Scan for the cell matching the given text and deliver its [x, y] coordinate at center. 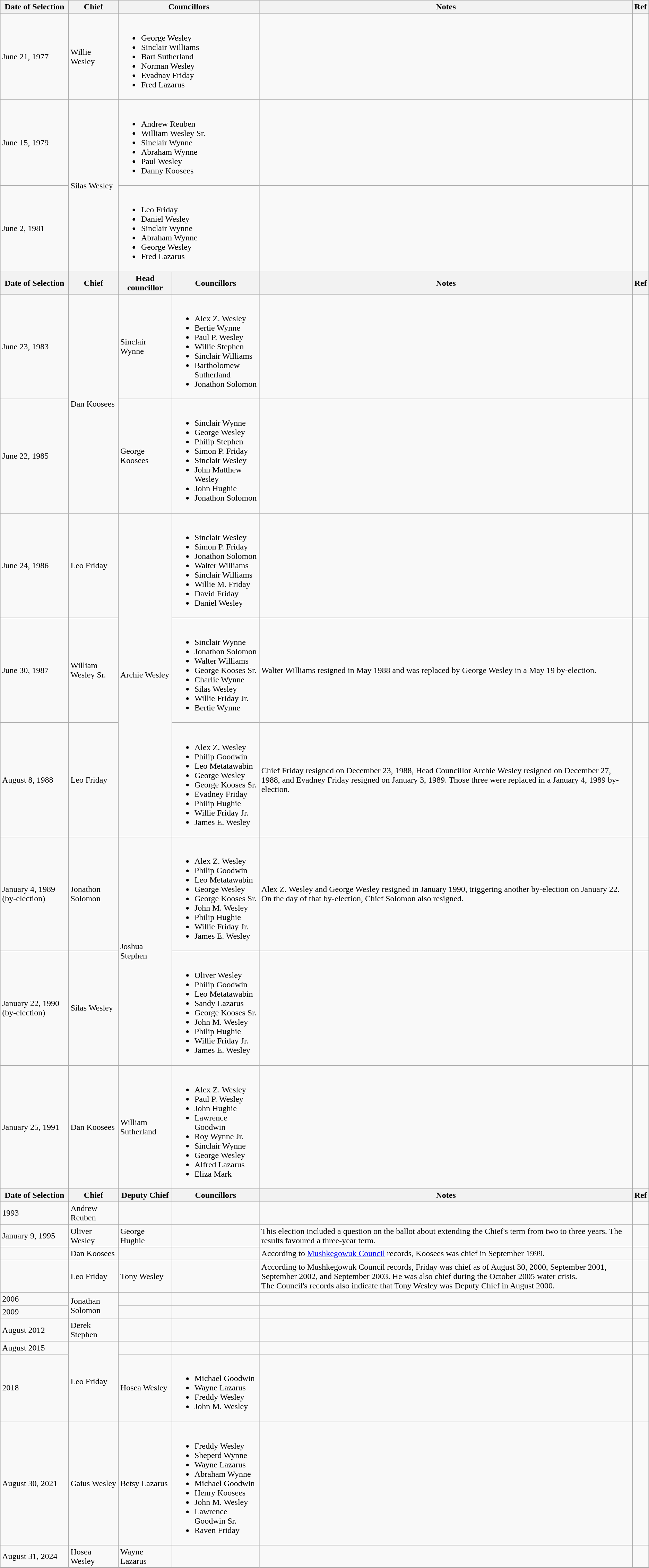
George WesleySinclair WilliamsBart SutherlandNorman WesleyEvadnay FridayFred Lazarus [189, 57]
Alex Z. WesleyPaul P. WesleyJohn HughieLawrence GoodwinRoy Wynne Jr.Sinclair WynneGeorge WesleyAlfred LazarusEliza Mark [216, 1127]
Walter Williams resigned in May 1988 and was replaced by George Wesley in a May 19 by-election. [446, 670]
June 15, 1979 [35, 143]
June 21, 1977 [35, 57]
January 22, 1990 (by-election) [35, 1008]
Andrew ReubenWilliam Wesley Sr.Sinclair WynneAbraham WynnePaul WesleyDanny Koosees [189, 143]
Sinclair WesleySimon P. FridayJonathon SolomonWalter WilliamsSinclair WilliamsWillie M. FridayDavid FridayDaniel Wesley [216, 565]
George Hughie [145, 1236]
This election included a question on the ballot about extending the Chief's term from two to three years. The results favoured a three-year term. [446, 1236]
1993 [35, 1213]
August 30, 2021 [35, 1483]
According to Mushkegowuk Council records, Koosees was chief in September 1999. [446, 1254]
2006 [35, 1299]
2009 [35, 1312]
Willie Wesley [94, 57]
August 31, 2024 [35, 1556]
Archie Wesley [145, 675]
Derek Stephen [94, 1330]
Deputy Chief [145, 1195]
August 2015 [35, 1348]
Sinclair Wynne [145, 347]
Andrew Reuben [94, 1213]
Tony Wesley [145, 1276]
Alex Z. WesleyPhilip GoodwinLeo MetatawabinGeorge WesleyGeorge Kooses Sr.John M. WesleyPhilip HughieWillie Friday Jr.James E. Wesley [216, 894]
Joshua Stephen [145, 951]
Gaius Wesley [94, 1483]
January 9, 1995 [35, 1236]
June 30, 1987 [35, 670]
June 2, 1981 [35, 229]
2018 [35, 1388]
June 23, 1983 [35, 347]
William Wesley Sr. [94, 670]
Oliver Wesley [94, 1236]
Oliver WesleyPhilip GoodwinLeo MetatawabinSandy LazarusGeorge Kooses Sr.John M. WesleyPhilip HughieWillie Friday Jr.James E. Wesley [216, 1008]
Sinclair WynneGeorge WesleyPhilip StephenSimon P. FridaySinclair WesleyJohn Matthew WesleyJohn HughieJonathon Solomon [216, 456]
Betsy Lazarus [145, 1483]
August 2012 [35, 1330]
Michael GoodwinWayne LazarusFreddy WesleyJohn M. Wesley [216, 1388]
January 4, 1989 (by-election) [35, 894]
Wayne Lazarus [145, 1556]
Jonathon Solomon [94, 894]
January 25, 1991 [35, 1127]
Freddy WesleySheperd WynneWayne LazarusAbraham WynneMichael GoodwinHenry KooseesJohn M. WesleyLawrence Goodwin Sr.Raven Friday [216, 1483]
June 24, 1986 [35, 565]
Alex Z. WesleyPhilip GoodwinLeo MetatawabinGeorge WesleyGeorge Kooses Sr.Evadney FridayPhilip HughieWillie Friday Jr.James E. Wesley [216, 780]
George Koosees [145, 456]
Head councillor [145, 283]
Jonathan Solomon [94, 1305]
June 22, 1985 [35, 456]
Sinclair WynneJonathon SolomonWalter WilliamsGeorge Kooses Sr.Charlie WynneSilas WesleyWillie Friday Jr.Bertie Wynne [216, 670]
Leo FridayDaniel WesleySinclair WynneAbraham WynneGeorge WesleyFred Lazarus [189, 229]
August 8, 1988 [35, 780]
Alex Z. WesleyBertie WynnePaul P. WesleyWillie StephenSinclair WilliamsBartholomew SutherlandJonathon Solomon [216, 347]
William Sutherland [145, 1127]
